Determine the [X, Y] coordinate at the center of the cell enclosing the given text.  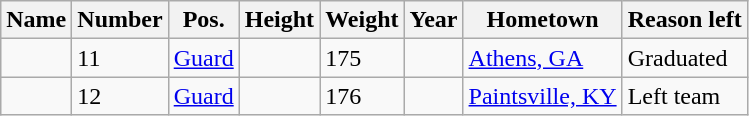
Height [279, 20]
Athens, GA [542, 58]
Pos. [204, 20]
Graduated [684, 58]
Year [434, 20]
Number [120, 20]
11 [120, 58]
Hometown [542, 20]
Left team [684, 96]
176 [362, 96]
12 [120, 96]
175 [362, 58]
Weight [362, 20]
Name [36, 20]
Reason left [684, 20]
Paintsville, KY [542, 96]
